For the text-containing cell, return its midpoint in (X, Y) coordinate format. 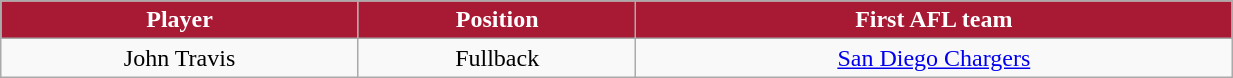
John Travis (180, 58)
Position (497, 20)
First AFL team (934, 20)
Fullback (497, 58)
San Diego Chargers (934, 58)
Player (180, 20)
